For the text-containing cell, return its midpoint in [x, y] coordinate format. 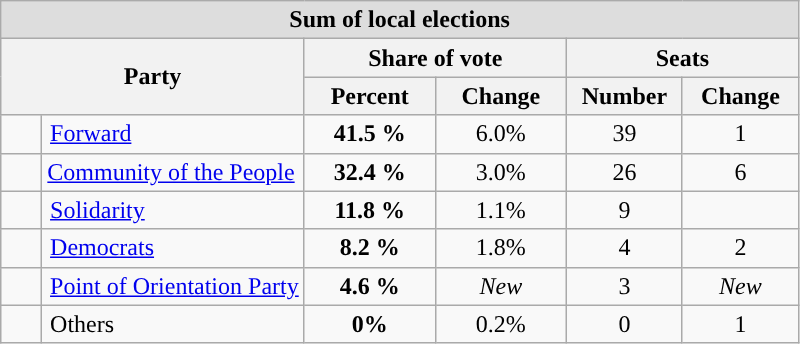
4 [624, 248]
6.0% [500, 134]
8.2 % [370, 248]
Point of Orientation Party [173, 286]
Sum of local elections [400, 20]
0.2% [500, 324]
0 [624, 324]
1.1% [500, 210]
0% [370, 324]
39 [624, 134]
Democrats [173, 248]
Number [624, 96]
9 [624, 210]
6 [740, 172]
32.4 % [370, 172]
Others [173, 324]
1.8% [500, 248]
Forward [173, 134]
Community of the People [173, 172]
Share of vote [435, 58]
3 [624, 286]
41.5 % [370, 134]
Seats [682, 58]
Percent [370, 96]
11.8 % [370, 210]
2 [740, 248]
3.0% [500, 172]
Party [152, 77]
26 [624, 172]
Solidarity [173, 210]
4.6 % [370, 286]
